Extract the [X, Y] coordinate from the center of the cell holding the provided text.  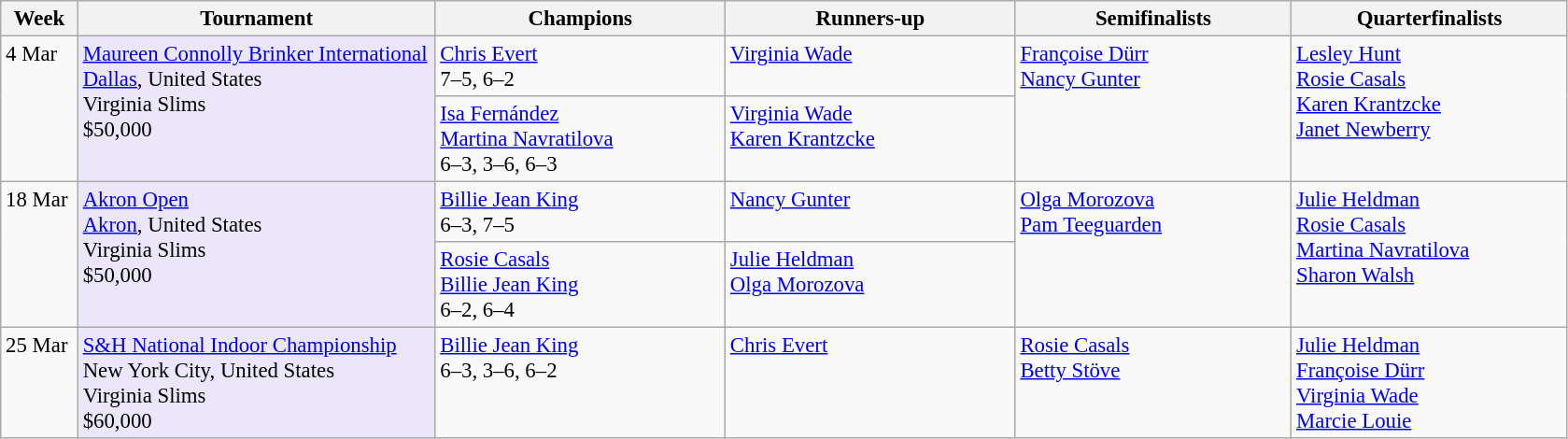
Julie Heldman Françoise Dürr Virginia Wade Marcie Louie [1430, 383]
S&H National Indoor Championship New York City, United StatesVirginia Slims$60,000 [256, 383]
Quarterfinalists [1430, 19]
Akron Open Akron, United StatesVirginia Slims$50,000 [256, 255]
Week [39, 19]
Rosie Casals Betty Stöve [1153, 383]
Julie Heldman Rosie Casals Martina Navratilova Sharon Walsh [1430, 255]
Maureen Connolly Brinker InternationalDallas, United StatesVirginia Slims$50,000 [256, 109]
Julie Heldman Olga Morozova [870, 285]
Champions [581, 19]
Virginia Wade [870, 67]
18 Mar [39, 255]
25 Mar [39, 383]
Nancy Gunter [870, 213]
Runners-up [870, 19]
Chris Evert 7–5, 6–2 [581, 67]
Billie Jean King 6–3, 3–6, 6–2 [581, 383]
Rosie Casals Billie Jean King6–2, 6–4 [581, 285]
Virginia Wade Karen Krantzcke [870, 139]
Olga Morozova Pam Teeguarden [1153, 255]
Isa Fernández Martina Navratilova6–3, 3–6, 6–3 [581, 139]
4 Mar [39, 109]
Chris Evert [870, 383]
Lesley Hunt Rosie Casals Karen Krantzcke Janet Newberry [1430, 109]
Semifinalists [1153, 19]
Tournament [256, 19]
Françoise Dürr Nancy Gunter [1153, 109]
Billie Jean King 6–3, 7–5 [581, 213]
